Identify which cell holds the provided text, then report its (x, y) central coordinate. 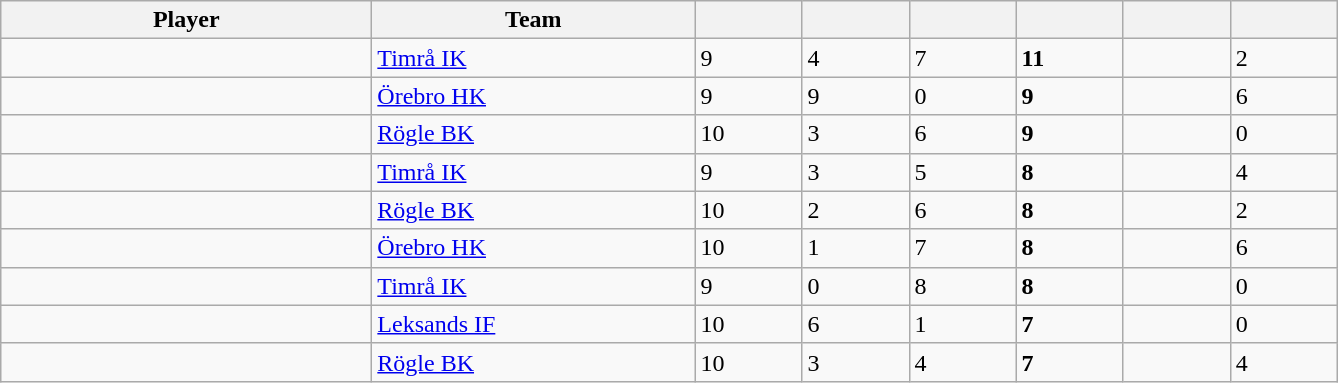
Leksands IF (534, 324)
Player (186, 20)
Team (534, 20)
5 (962, 172)
11 (1070, 58)
